Extract the (X, Y) coordinate from the center of the cell holding the provided text.  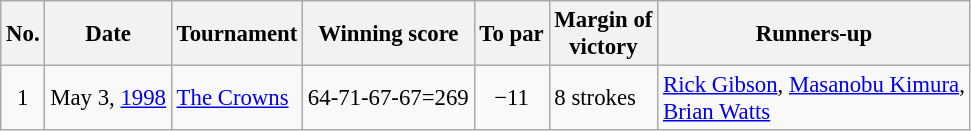
8 strokes (604, 98)
Margin ofvictory (604, 34)
Winning score (389, 34)
May 3, 1998 (108, 98)
−11 (512, 98)
Date (108, 34)
Tournament (236, 34)
1 (23, 98)
The Crowns (236, 98)
Runners-up (814, 34)
No. (23, 34)
To par (512, 34)
64-71-67-67=269 (389, 98)
Rick Gibson, Masanobu Kimura, Brian Watts (814, 98)
